Return [x, y] of the center of cell containing provided text 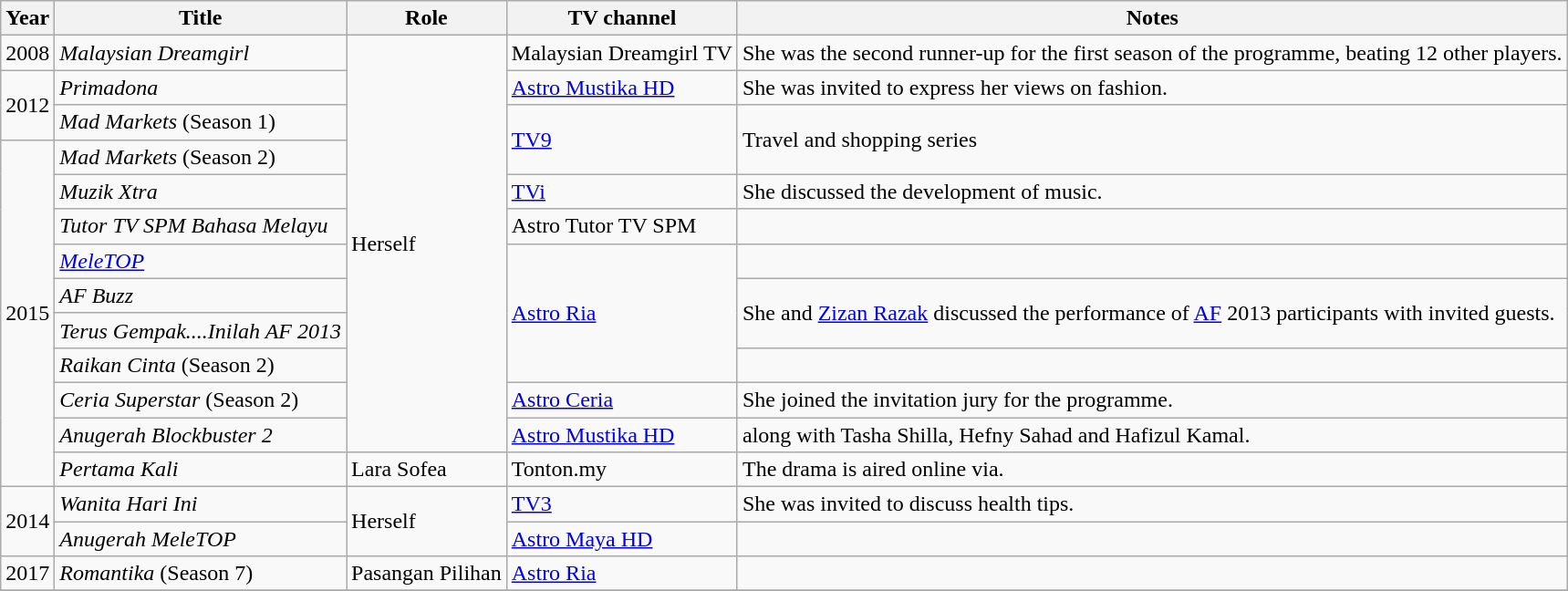
Wanita Hari Ini [201, 504]
Anugerah Blockbuster 2 [201, 435]
She was invited to discuss health tips. [1152, 504]
The drama is aired online via. [1152, 470]
Ceria Superstar (Season 2) [201, 399]
Romantika (Season 7) [201, 574]
Tonton.my [622, 470]
She joined the invitation jury for the programme. [1152, 399]
2014 [27, 522]
along with Tasha Shilla, Hefny Sahad and Hafizul Kamal. [1152, 435]
TV9 [622, 140]
Tutor TV SPM Bahasa Melayu [201, 226]
Title [201, 18]
Travel and shopping series [1152, 140]
She was invited to express her views on fashion. [1152, 88]
2017 [27, 574]
Terus Gempak....Inilah AF 2013 [201, 330]
Mad Markets (Season 2) [201, 157]
Raikan Cinta (Season 2) [201, 365]
She discussed the development of music. [1152, 192]
Mad Markets (Season 1) [201, 122]
Lara Sofea [427, 470]
Year [27, 18]
She was the second runner-up for the first season of the programme, beating 12 other players. [1152, 53]
Astro Ceria [622, 399]
Anugerah MeleTOP [201, 539]
Malaysian Dreamgirl TV [622, 53]
Malaysian Dreamgirl [201, 53]
TVi [622, 192]
TV channel [622, 18]
AF Buzz [201, 295]
Pertama Kali [201, 470]
Notes [1152, 18]
TV3 [622, 504]
Pasangan Pilihan [427, 574]
Primadona [201, 88]
She and Zizan Razak discussed the performance of AF 2013 participants with invited guests. [1152, 313]
Muzik Xtra [201, 192]
2015 [27, 314]
2008 [27, 53]
Astro Tutor TV SPM [622, 226]
Astro Maya HD [622, 539]
MeleTOP [201, 261]
2012 [27, 105]
Role [427, 18]
